Determine the [x, y] coordinate at the center of the cell enclosing the given text.  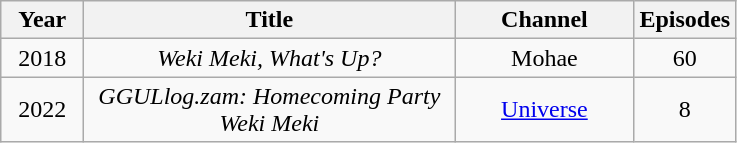
60 [685, 58]
Title [270, 20]
Weki Meki, What's Up? [270, 58]
2018 [42, 58]
Universe [544, 110]
GGULlog.zam: Homecoming Party Weki Meki [270, 110]
Year [42, 20]
Channel [544, 20]
Episodes [685, 20]
8 [685, 110]
2022 [42, 110]
Mohae [544, 58]
